Return the (x, y) coordinate for the center point of the cell that contains the specified text.  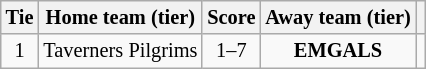
Away team (tier) (338, 17)
Home team (tier) (120, 17)
Taverners Pilgrims (120, 51)
Score (231, 17)
1–7 (231, 51)
1 (20, 51)
Tie (20, 17)
EMGALS (338, 51)
